For the text-containing cell, return its midpoint in [X, Y] coordinate format. 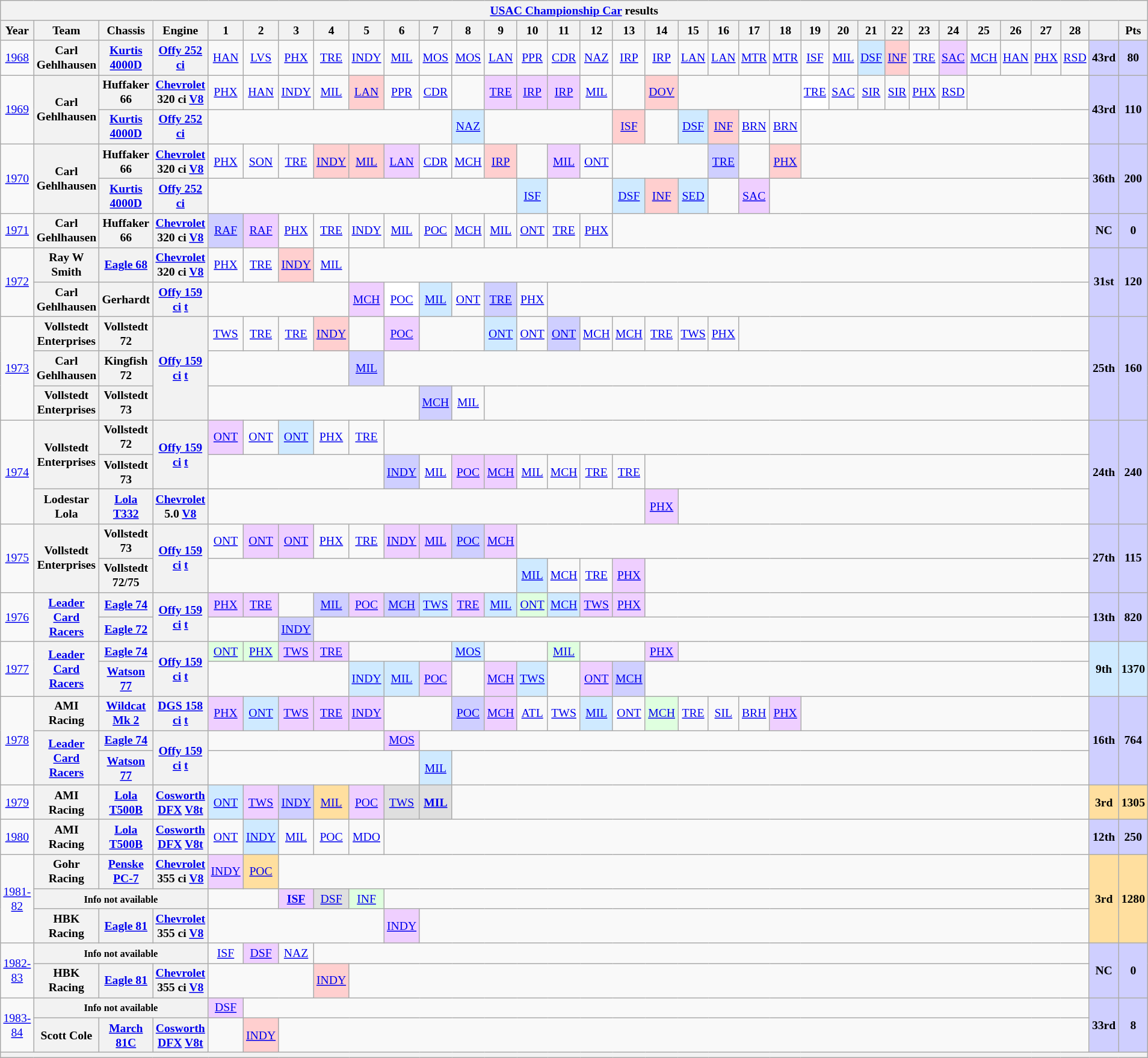
764 [1134, 741]
1 [226, 30]
1305 [1134, 803]
Kingfish 72 [126, 368]
17 [754, 30]
Wildcat Mk 2 [126, 714]
MDO [366, 837]
27th [1103, 558]
1370 [1134, 669]
1970 [17, 179]
1971 [17, 230]
36th [1103, 179]
SED [693, 196]
200 [1134, 179]
DOV [661, 93]
5 [366, 30]
20 [844, 30]
80 [1134, 58]
2 [261, 30]
Ray W Smith [66, 265]
Penske PC-7 [126, 871]
7 [436, 30]
115 [1134, 558]
ATL [532, 714]
6 [401, 30]
1973 [17, 368]
1974 [17, 472]
19 [815, 30]
DGS 158 ci t [181, 714]
24th [1103, 472]
4 [331, 30]
1983-84 [17, 1026]
250 [1134, 837]
Chevrolet 5.0 V8 [181, 507]
Scott Cole [66, 1035]
Engine [181, 30]
USAC Championship Car results [574, 11]
240 [1134, 472]
16th [1103, 741]
16 [723, 30]
12 [596, 30]
1980 [17, 837]
14 [661, 30]
Lola T332 [126, 507]
Gerhardt [126, 300]
1972 [17, 282]
Team [66, 30]
1978 [17, 741]
25th [1103, 368]
1979 [17, 803]
110 [1134, 110]
27 [1046, 30]
21 [871, 30]
23 [924, 30]
10 [532, 30]
11 [564, 30]
9 [501, 30]
SIL [723, 714]
15 [693, 30]
160 [1134, 368]
1981-82 [17, 899]
24 [953, 30]
LVS [261, 58]
13th [1103, 617]
Year [17, 30]
1977 [17, 669]
1982-83 [17, 970]
1969 [17, 110]
1976 [17, 617]
Chassis [126, 30]
Pts [1134, 30]
1975 [17, 558]
12th [1103, 837]
SON [261, 161]
3 [296, 30]
1968 [17, 58]
BRH [754, 714]
18 [785, 30]
Vollstedt 72/75 [126, 575]
31st [1103, 282]
120 [1134, 282]
26 [1016, 30]
Eagle 72 [126, 630]
13 [629, 30]
820 [1134, 617]
25 [984, 30]
Gohr Racing [66, 871]
33rd [1103, 1026]
March 81C [126, 1035]
1280 [1134, 899]
28 [1075, 30]
Eagle 68 [126, 265]
Lodestar Lola [66, 507]
9th [1103, 669]
22 [898, 30]
